From the cell containing the given text, extract its center point as [x, y] coordinate. 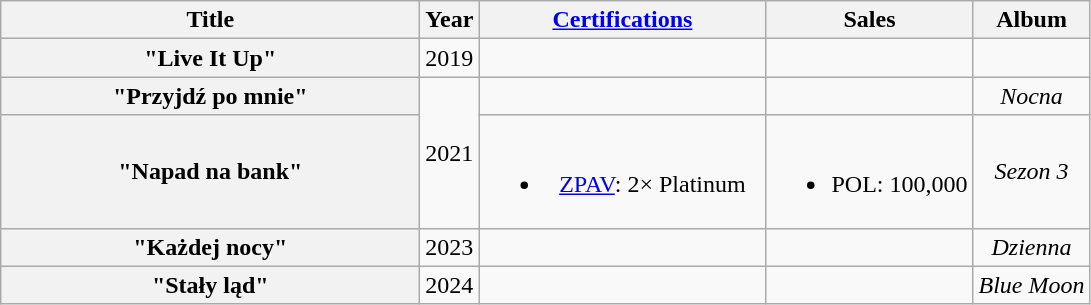
Sales [870, 20]
"Napad na bank" [210, 172]
"Live It Up" [210, 58]
Album [1032, 20]
Sezon 3 [1032, 172]
Title [210, 20]
ZPAV: 2× Platinum [622, 172]
Certifications [622, 20]
POL: 100,000 [870, 172]
Year [450, 20]
Dzienna [1032, 247]
"Każdej nocy" [210, 247]
"Przyjdź po mnie" [210, 96]
Nocna [1032, 96]
"Stały ląd" [210, 285]
Blue Moon [1032, 285]
2024 [450, 285]
2021 [450, 152]
2019 [450, 58]
2023 [450, 247]
